Identify which cell holds the provided text, then report its (x, y) central coordinate. 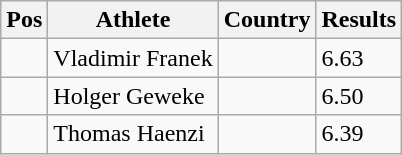
Results (359, 20)
Thomas Haenzi (133, 134)
Vladimir Franek (133, 58)
Pos (24, 20)
6.39 (359, 134)
6.50 (359, 96)
6.63 (359, 58)
Holger Geweke (133, 96)
Athlete (133, 20)
Country (267, 20)
